Extract the [X, Y] coordinate from the center of the cell holding the provided text.  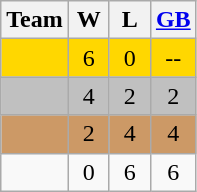
GB [173, 20]
L [130, 20]
-- [173, 58]
W [88, 20]
Team [35, 20]
